Locate the cell with the specified text and output its [x, y] center coordinate. 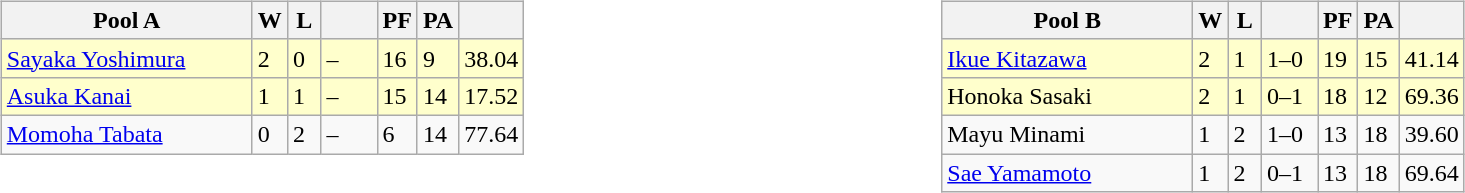
Pool B [1068, 20]
16 [397, 58]
9 [438, 58]
77.64 [492, 134]
41.14 [1432, 58]
Asuka Kanai [126, 96]
Momoha Tabata [126, 134]
Ikue Kitazawa [1068, 58]
Mayu Minami [1068, 134]
Honoka Sasaki [1068, 96]
38.04 [492, 58]
69.36 [1432, 96]
69.64 [1432, 173]
6 [397, 134]
Sayaka Yoshimura [126, 58]
17.52 [492, 96]
39.60 [1432, 134]
Sae Yamamoto [1068, 173]
19 [1338, 58]
Pool A [126, 20]
12 [1378, 96]
